From the cell containing the given text, extract its center point as [X, Y] coordinate. 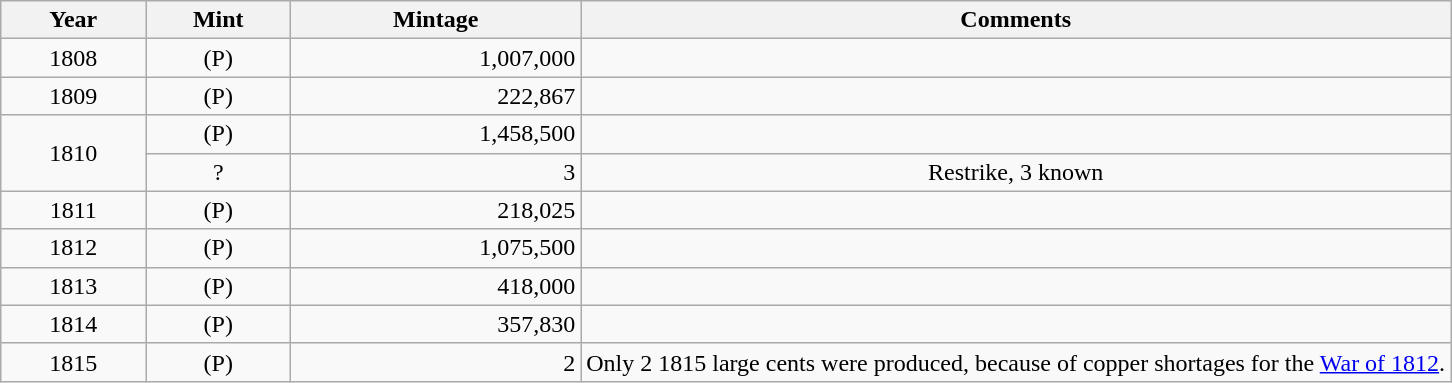
1809 [74, 96]
? [218, 172]
1,458,500 [436, 134]
1,007,000 [436, 58]
1811 [74, 210]
1808 [74, 58]
222,867 [436, 96]
418,000 [436, 286]
218,025 [436, 210]
Mintage [436, 20]
Comments [1016, 20]
Year [74, 20]
3 [436, 172]
1815 [74, 362]
1,075,500 [436, 248]
Only 2 1815 large cents were produced, because of copper shortages for the War of 1812. [1016, 362]
1810 [74, 153]
357,830 [436, 324]
Restrike, 3 known [1016, 172]
Mint [218, 20]
1813 [74, 286]
1814 [74, 324]
1812 [74, 248]
2 [436, 362]
